Scan for the cell matching the given text and deliver its [x, y] coordinate at center. 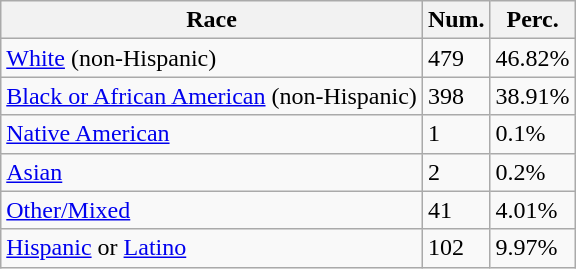
41 [456, 210]
4.01% [532, 210]
38.91% [532, 96]
2 [456, 172]
Other/Mixed [212, 210]
Hispanic or Latino [212, 248]
White (non-Hispanic) [212, 58]
9.97% [532, 248]
398 [456, 96]
Asian [212, 172]
1 [456, 134]
Perc. [532, 20]
102 [456, 248]
Native American [212, 134]
Num. [456, 20]
46.82% [532, 58]
479 [456, 58]
Race [212, 20]
0.2% [532, 172]
Black or African American (non-Hispanic) [212, 96]
0.1% [532, 134]
